Return [X, Y] of the center of cell containing provided text 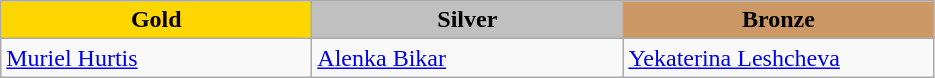
Bronze [778, 20]
Silver [468, 20]
Gold [156, 20]
Yekaterina Leshcheva [778, 58]
Alenka Bikar [468, 58]
Muriel Hurtis [156, 58]
